Find where the given text appears and provide that cell's center as [X, Y] coordinate. 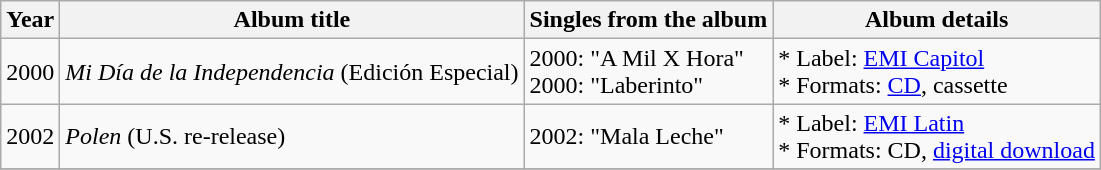
Album details [937, 20]
2002: "Mala Leche" [648, 136]
2002 [30, 136]
* Label: EMI Capitol * Formats: CD, cassette [937, 72]
Year [30, 20]
Singles from the album [648, 20]
* Label: EMI Latin * Formats: CD, digital download [937, 136]
Mi Día de la Independencia (Edición Especial) [292, 72]
Album title [292, 20]
2000: "A Mil X Hora" 2000: "Laberinto" [648, 72]
Polen (U.S. re-release) [292, 136]
2000 [30, 72]
